Return [x, y] of the center of cell containing provided text 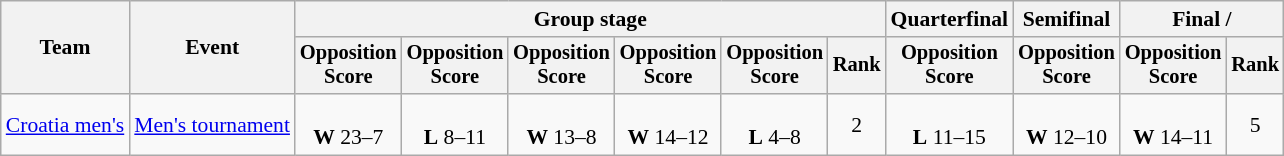
W 14–12 [668, 124]
Team [66, 48]
2 [857, 124]
Group stage [590, 19]
Semifinal [1066, 19]
5 [1255, 124]
W 13–8 [562, 124]
Croatia men's [66, 124]
L 4–8 [774, 124]
L 8–11 [456, 124]
Final / [1202, 19]
Quarterfinal [950, 19]
W 12–10 [1066, 124]
W 14–11 [1174, 124]
L 11–15 [950, 124]
W 23–7 [348, 124]
Men's tournament [212, 124]
Event [212, 48]
